Return the [X, Y] coordinate for the center point of the cell that contains the specified text.  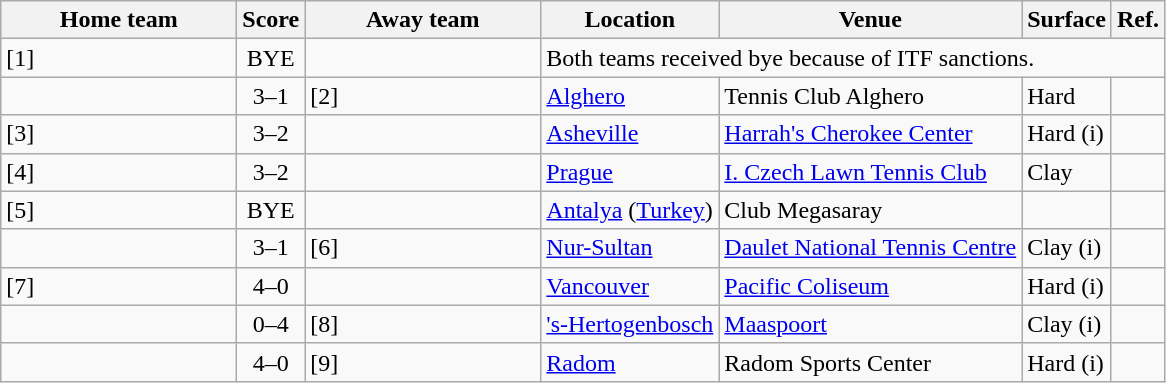
[2] [423, 96]
Radom [630, 362]
Clay [1067, 172]
0–4 [271, 324]
Asheville [630, 134]
Antalya (Turkey) [630, 210]
Score [271, 20]
Alghero [630, 96]
Tennis Club Alghero [870, 96]
Location [630, 20]
I. Czech Lawn Tennis Club [870, 172]
Both teams received bye because of ITF sanctions. [853, 58]
Hard [1067, 96]
Venue [870, 20]
Prague [630, 172]
Pacific Coliseum [870, 286]
Home team [119, 20]
[8] [423, 324]
[6] [423, 248]
Harrah's Cherokee Center [870, 134]
Vancouver [630, 286]
Maaspoort [870, 324]
Daulet National Tennis Centre [870, 248]
[9] [423, 362]
Ref. [1138, 20]
Away team [423, 20]
Nur-Sultan [630, 248]
[7] [119, 286]
[1] [119, 58]
[4] [119, 172]
Radom Sports Center [870, 362]
's-Hertogenbosch [630, 324]
[3] [119, 134]
[5] [119, 210]
Surface [1067, 20]
Club Megasaray [870, 210]
